Find where the given text appears and provide that cell's center as (X, Y) coordinate. 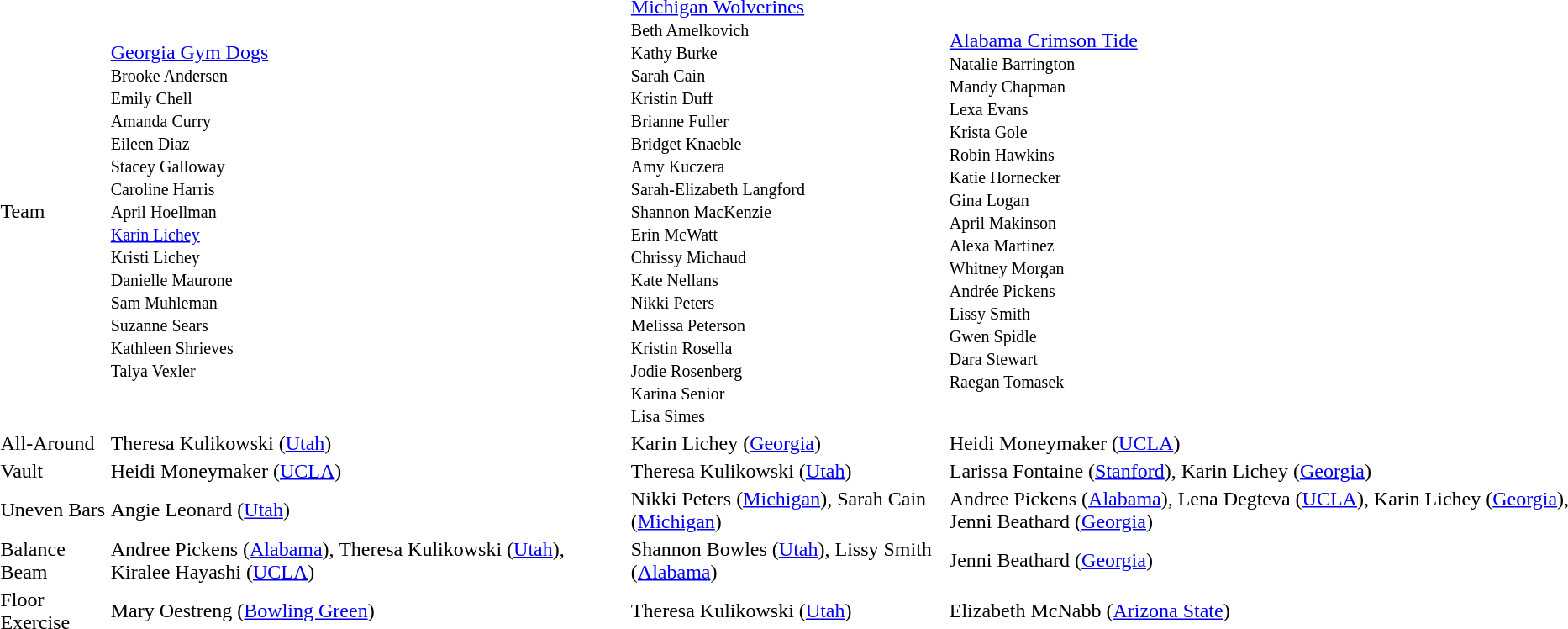
Shannon Bowles (Utah), Lissy Smith (Alabama) (787, 560)
Karin Lichey (Georgia) (787, 443)
Angie Leonard (Utah) (368, 510)
Nikki Peters (Michigan), Sarah Cain (Michigan) (787, 510)
Heidi Moneymaker (UCLA) (368, 471)
Andree Pickens (Alabama), Theresa Kulikowski (Utah), Kiralee Hayashi (UCLA) (368, 560)
